Output the (x, y) coordinate of the center of the cell containing the given text.  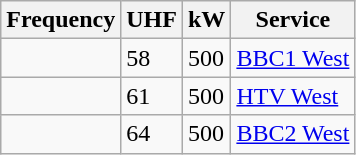
BBC1 West (293, 58)
64 (152, 134)
UHF (152, 20)
Service (293, 20)
BBC2 West (293, 134)
kW (206, 20)
HTV West (293, 96)
58 (152, 58)
61 (152, 96)
Frequency (61, 20)
